Detect which cell encompasses the target text, then output its (X, Y) center coordinate. 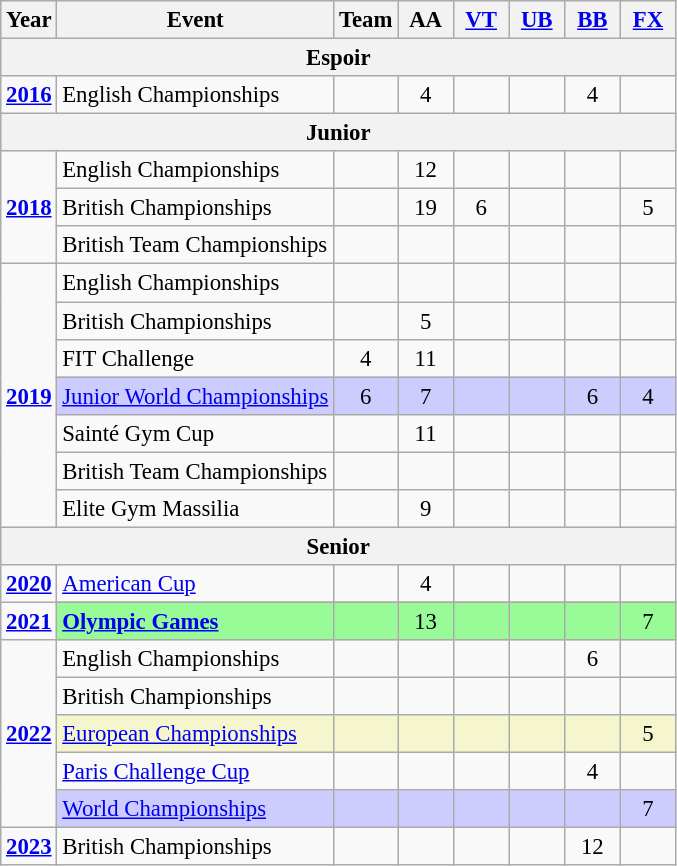
Paris Challenge Cup (196, 772)
2022 (29, 734)
2021 (29, 621)
FIT Challenge (196, 358)
Junior (338, 133)
AA (426, 20)
UB (537, 20)
2016 (29, 95)
2019 (29, 396)
Sainté Gym Cup (196, 433)
FX (648, 20)
2018 (29, 208)
Event (196, 20)
VT (481, 20)
2023 (29, 847)
Junior World Championships (196, 396)
European Championships (196, 734)
Elite Gym Massilia (196, 509)
Olympic Games (196, 621)
19 (426, 208)
Year (29, 20)
Espoir (338, 58)
Team (366, 20)
American Cup (196, 584)
13 (426, 621)
2020 (29, 584)
Senior (338, 546)
World Championships (196, 809)
BB (593, 20)
9 (426, 509)
